Return [x, y] of the center of cell containing provided text 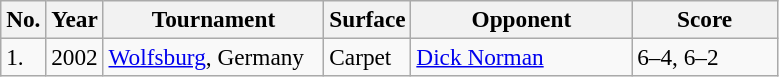
Dick Norman [522, 57]
Score [705, 19]
No. [24, 19]
Year [74, 19]
Surface [368, 19]
6–4, 6–2 [705, 57]
Opponent [522, 19]
Carpet [368, 57]
1. [24, 57]
2002 [74, 57]
Tournament [214, 19]
Wolfsburg, Germany [214, 57]
